Extract the (X, Y) coordinate from the center of the cell holding the provided text.  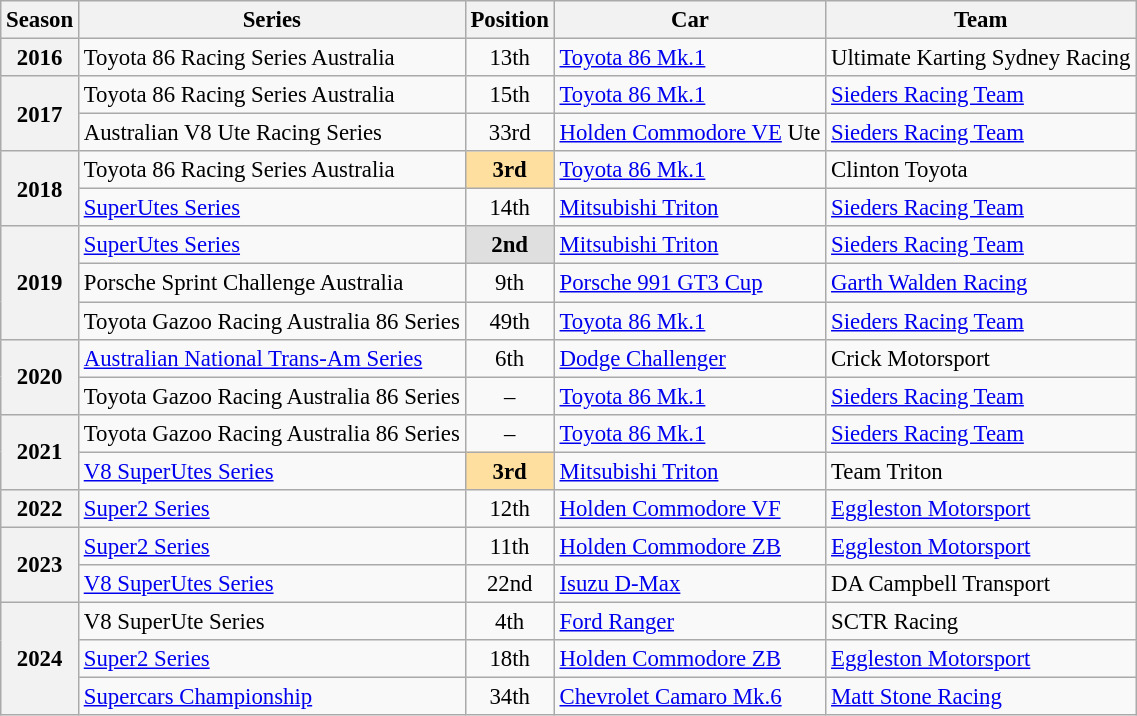
Clinton Toyota (981, 170)
Car (690, 20)
Garth Walden Racing (981, 283)
Porsche Sprint Challenge Australia (272, 283)
Holden Commodore VF (690, 509)
2019 (40, 282)
13th (510, 58)
9th (510, 283)
Ford Ranger (690, 621)
22nd (510, 584)
SCTR Racing (981, 621)
2021 (40, 452)
11th (510, 546)
2023 (40, 564)
14th (510, 208)
2020 (40, 376)
2018 (40, 188)
V8 SuperUte Series (272, 621)
15th (510, 95)
2022 (40, 509)
6th (510, 358)
18th (510, 659)
Isuzu D-Max (690, 584)
34th (510, 697)
Season (40, 20)
DA Campbell Transport (981, 584)
12th (510, 509)
Team (981, 20)
Australian V8 Ute Racing Series (272, 133)
2024 (40, 658)
33rd (510, 133)
Position (510, 20)
Porsche 991 GT3 Cup (690, 283)
Chevrolet Camaro Mk.6 (690, 697)
Ultimate Karting Sydney Racing (981, 58)
Holden Commodore VE Ute (690, 133)
2016 (40, 58)
Crick Motorsport (981, 358)
Dodge Challenger (690, 358)
49th (510, 321)
Australian National Trans-Am Series (272, 358)
Team Triton (981, 471)
Supercars Championship (272, 697)
2017 (40, 114)
Series (272, 20)
2nd (510, 245)
4th (510, 621)
Matt Stone Racing (981, 697)
